Pinpoint the cell where the given text exists, returning its [X, Y] midpoint coordinate. 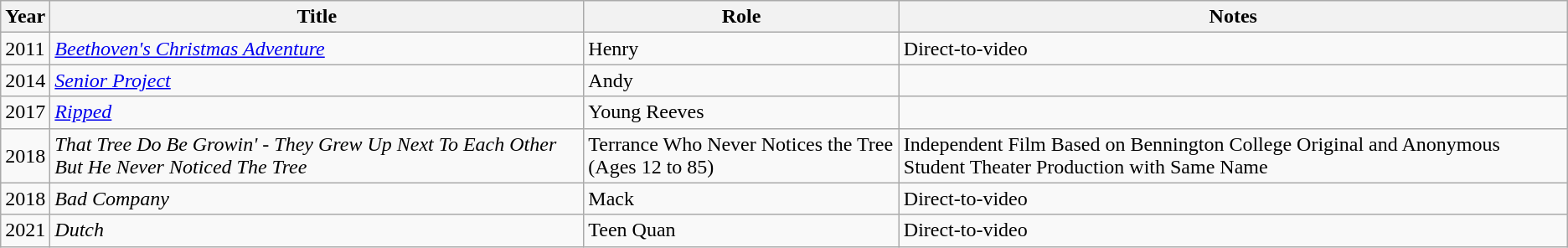
Year [25, 17]
Dutch [317, 230]
2021 [25, 230]
2017 [25, 112]
Teen Quan [741, 230]
Independent Film Based on Bennington College Original and Anonymous Student Theater Production with Same Name [1233, 156]
Henry [741, 49]
Beethoven's Christmas Adventure [317, 49]
Role [741, 17]
Terrance Who Never Notices the Tree (Ages 12 to 85) [741, 156]
Senior Project [317, 80]
Mack [741, 199]
That Tree Do Be Growin' - They Grew Up Next To Each Other But He Never Noticed The Tree [317, 156]
Notes [1233, 17]
2011 [25, 49]
Young Reeves [741, 112]
Bad Company [317, 199]
Title [317, 17]
2014 [25, 80]
Andy [741, 80]
Ripped [317, 112]
